From the cell containing the given text, extract its center point as (x, y) coordinate. 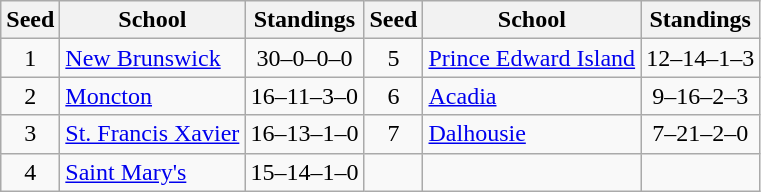
16–13–1–0 (304, 134)
6 (394, 96)
Moncton (152, 96)
New Brunswick (152, 58)
Saint Mary's (152, 172)
12–14–1–3 (700, 58)
9–16–2–3 (700, 96)
Acadia (532, 96)
St. Francis Xavier (152, 134)
7 (394, 134)
15–14–1–0 (304, 172)
30–0–0–0 (304, 58)
7–21–2–0 (700, 134)
3 (30, 134)
1 (30, 58)
16–11–3–0 (304, 96)
5 (394, 58)
4 (30, 172)
Dalhousie (532, 134)
Prince Edward Island (532, 58)
2 (30, 96)
